Locate the cell with the specified text and output its (X, Y) center coordinate. 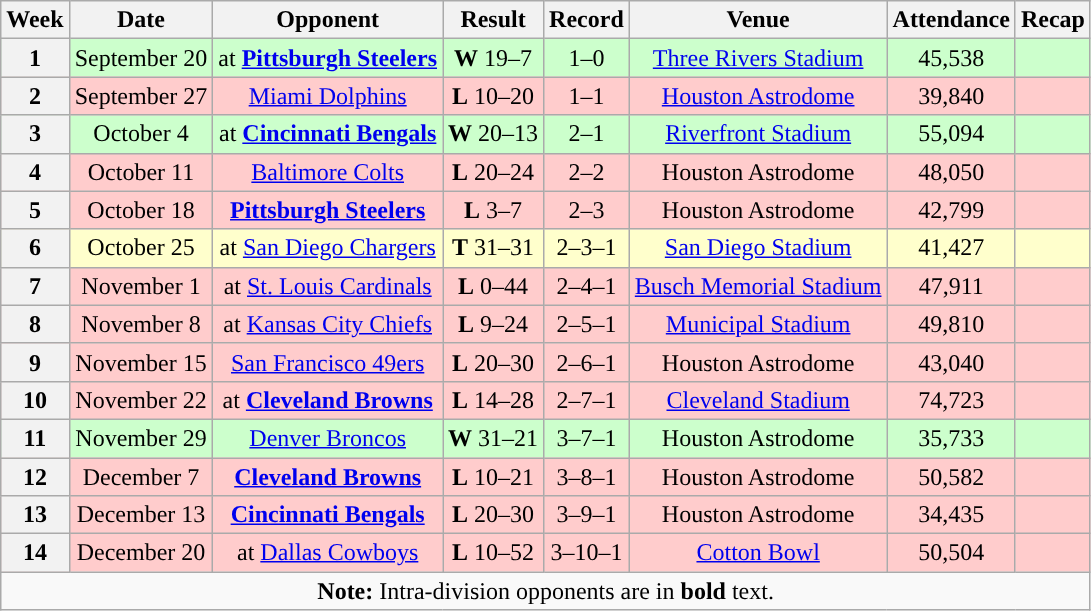
Opponent (328, 20)
Record (587, 20)
L 10–21 (494, 477)
9 (35, 362)
at Kansas City Chiefs (328, 324)
Busch Memorial Stadium (758, 286)
September 20 (141, 58)
5 (35, 210)
Three Rivers Stadium (758, 58)
3–7–1 (587, 438)
39,840 (951, 96)
42,799 (951, 210)
San Francisco 49ers (328, 362)
October 11 (141, 172)
47,911 (951, 286)
November 1 (141, 286)
December 13 (141, 515)
45,538 (951, 58)
November 22 (141, 400)
San Diego Stadium (758, 248)
50,504 (951, 553)
34,435 (951, 515)
2–3 (587, 210)
Venue (758, 20)
2 (35, 96)
2–1 (587, 134)
November 29 (141, 438)
October 25 (141, 248)
December 7 (141, 477)
T 31–31 (494, 248)
35,733 (951, 438)
at San Diego Chargers (328, 248)
November 8 (141, 324)
11 (35, 438)
3–9–1 (587, 515)
74,723 (951, 400)
at Pittsburgh Steelers (328, 58)
L 20–24 (494, 172)
Denver Broncos (328, 438)
13 (35, 515)
Result (494, 20)
14 (35, 553)
3 (35, 134)
Cotton Bowl (758, 553)
2–3–1 (587, 248)
Riverfront Stadium (758, 134)
L 10–20 (494, 96)
10 (35, 400)
Recap (1052, 20)
November 15 (141, 362)
at Dallas Cowboys (328, 553)
Miami Dolphins (328, 96)
50,582 (951, 477)
55,094 (951, 134)
at St. Louis Cardinals (328, 286)
W 19–7 (494, 58)
L 3–7 (494, 210)
12 (35, 477)
at Cleveland Browns (328, 400)
September 27 (141, 96)
December 20 (141, 553)
2–2 (587, 172)
2–6–1 (587, 362)
Date (141, 20)
Baltimore Colts (328, 172)
49,810 (951, 324)
October 4 (141, 134)
Cincinnati Bengals (328, 515)
1–1 (587, 96)
1–0 (587, 58)
2–4–1 (587, 286)
October 18 (141, 210)
2–7–1 (587, 400)
7 (35, 286)
at Cincinnati Bengals (328, 134)
3–10–1 (587, 553)
Cleveland Stadium (758, 400)
41,427 (951, 248)
W 20–13 (494, 134)
Municipal Stadium (758, 324)
L 14–28 (494, 400)
Attendance (951, 20)
L 9–24 (494, 324)
W 31–21 (494, 438)
1 (35, 58)
Note: Intra-division opponents are in bold text. (546, 591)
Cleveland Browns (328, 477)
4 (35, 172)
Week (35, 20)
6 (35, 248)
Pittsburgh Steelers (328, 210)
43,040 (951, 362)
48,050 (951, 172)
8 (35, 324)
2–5–1 (587, 324)
3–8–1 (587, 477)
L 10–52 (494, 553)
L 0–44 (494, 286)
